Identify which cell holds the provided text, then report its [x, y] central coordinate. 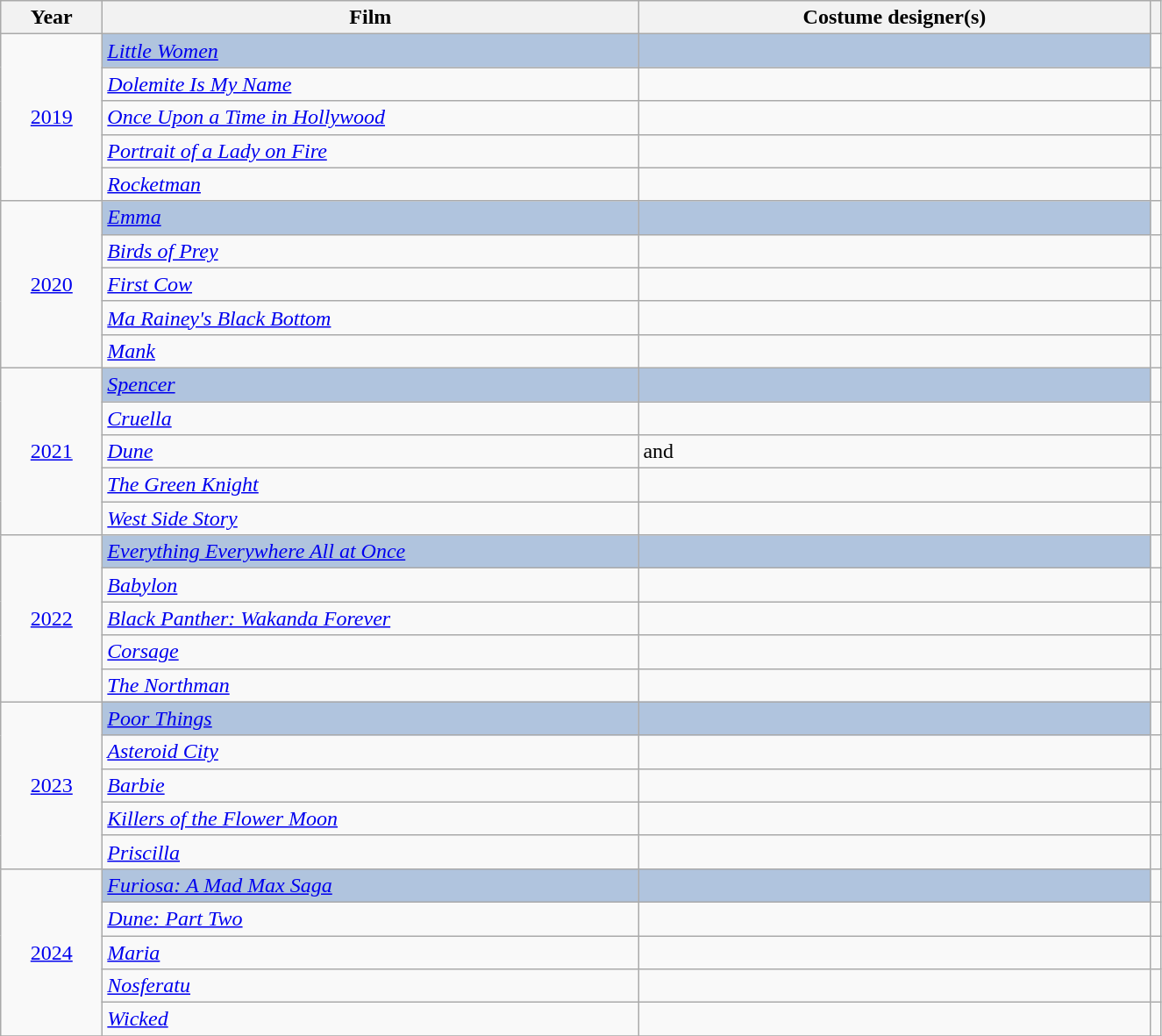
Nosferatu [370, 986]
2019 [52, 118]
Ma Rainey's Black Bottom [370, 318]
Spencer [370, 384]
Birds of Prey [370, 251]
Cruella [370, 418]
West Side Story [370, 518]
The Northman [370, 685]
Rocketman [370, 184]
Poor Things [370, 718]
Priscilla [370, 852]
Asteroid City [370, 752]
and [895, 452]
Black Panther: Wakanda Forever [370, 618]
Maria [370, 952]
Portrait of a Lady on Fire [370, 151]
2023 [52, 785]
2024 [52, 952]
Dune [370, 452]
Costume designer(s) [895, 18]
Furiosa: A Mad Max Saga [370, 885]
2021 [52, 451]
Babylon [370, 585]
Mank [370, 351]
Once Upon a Time in Hollywood [370, 118]
Dolemite Is My Name [370, 84]
The Green Knight [370, 485]
Killers of the Flower Moon [370, 818]
Corsage [370, 652]
Little Women [370, 51]
Wicked [370, 1019]
Emma [370, 218]
Barbie [370, 785]
Film [370, 18]
First Cow [370, 284]
2022 [52, 618]
Everything Everywhere All at Once [370, 552]
2020 [52, 284]
Year [52, 18]
Dune: Part Two [370, 918]
